Capture the cell that displays the provided text and extract its (x, y) central coordinate. 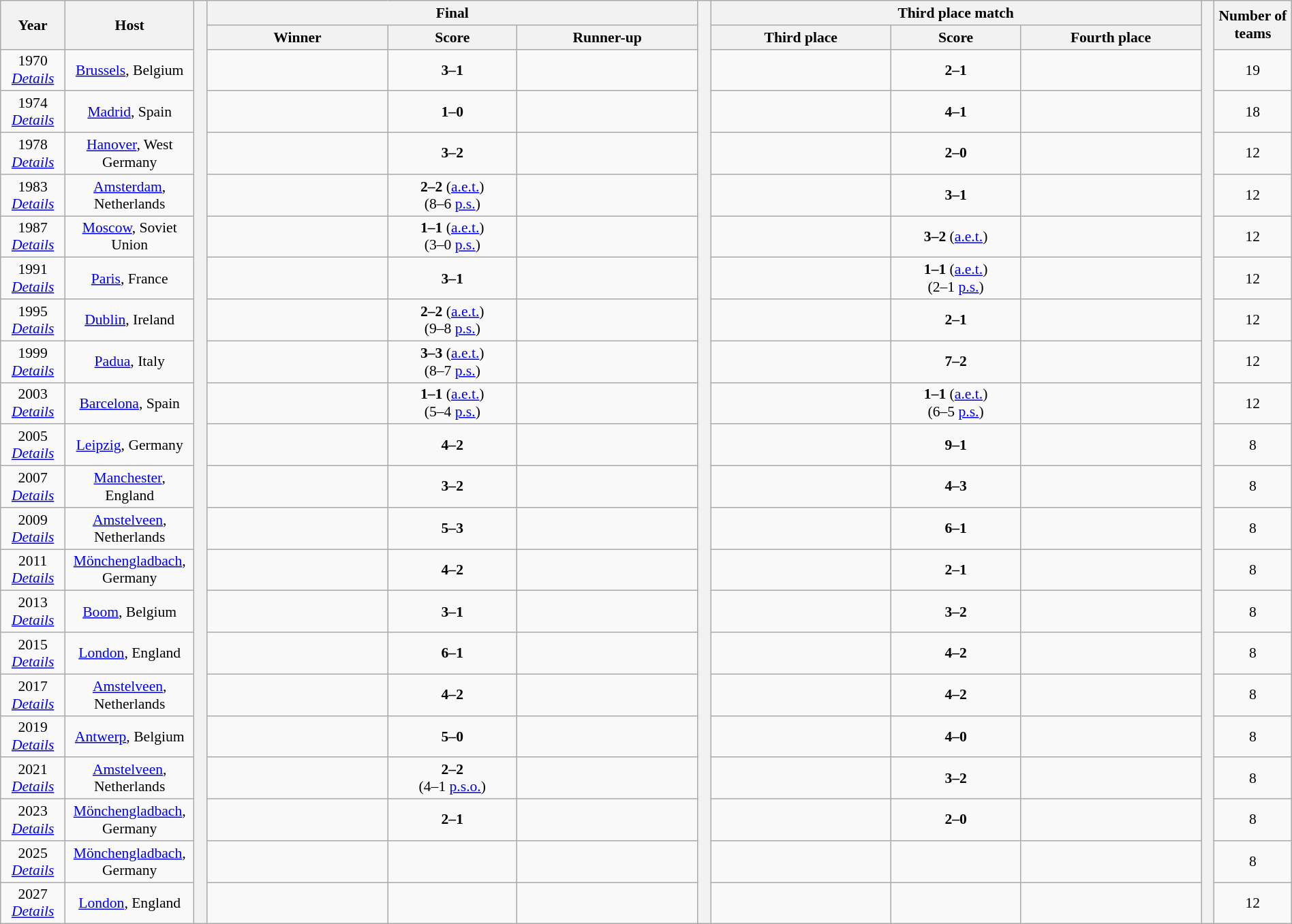
Brussels, Belgium (129, 70)
2017 Details (33, 695)
2003 Details (33, 403)
2009 Details (33, 529)
2027Details (33, 904)
1991 Details (33, 278)
4–0 (955, 736)
1–1 (a.e.t.)(5–4 p.s.) (452, 403)
Moscow, Soviet Union (129, 237)
Boom, Belgium (129, 612)
19 (1252, 70)
1999 Details (33, 361)
Dublin, Ireland (129, 320)
1983 Details (33, 195)
1970 Details (33, 70)
Madrid, Spain (129, 112)
2011 Details (33, 570)
Number of teams (1252, 25)
Final (452, 13)
1974 Details (33, 112)
Amsterdam, Netherlands (129, 195)
Third place (801, 37)
3–3 (a.e.t.)(8–7 p.s.) (452, 361)
2019 Details (33, 736)
2025Details (33, 861)
2005 Details (33, 446)
9–1 (955, 446)
1987 Details (33, 237)
2–2 (a.e.t.)(9–8 p.s.) (452, 320)
1–1 (a.e.t.)(6–5 p.s.) (955, 403)
7–2 (955, 361)
2015 Details (33, 653)
2021 Details (33, 778)
2013 Details (33, 612)
Padua, Italy (129, 361)
Fourth place (1111, 37)
Paris, France (129, 278)
4–3 (955, 487)
2–2(4–1 p.s.o.) (452, 778)
1–1 (a.e.t.)(2–1 p.s.) (955, 278)
Winner (297, 37)
Leipzig, Germany (129, 446)
Runner-up (608, 37)
1978 Details (33, 154)
1–1 (a.e.t.)(3–0 p.s.) (452, 237)
Hanover, West Germany (129, 154)
2–2 (a.e.t.)(8–6 p.s.) (452, 195)
Year (33, 25)
3–2 (a.e.t.) (955, 237)
Antwerp, Belgium (129, 736)
5–3 (452, 529)
Barcelona, Spain (129, 403)
2007 Details (33, 487)
Manchester, England (129, 487)
1995 Details (33, 320)
5–0 (452, 736)
Host (129, 25)
4–1 (955, 112)
18 (1252, 112)
2023Details (33, 820)
Third place match (956, 13)
1–0 (452, 112)
